Pinpoint the cell where the given text exists, returning its [x, y] midpoint coordinate. 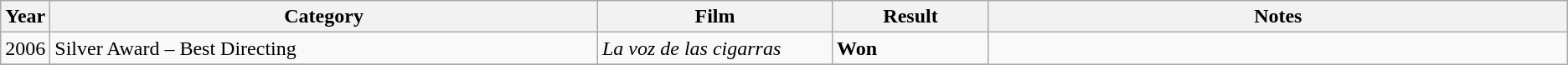
Year [25, 17]
Category [324, 17]
Won [911, 48]
Silver Award – Best Directing [324, 48]
Film [714, 17]
Result [911, 17]
Notes [1278, 17]
2006 [25, 48]
La voz de las cigarras [714, 48]
